For the text-containing cell, return its midpoint in (X, Y) coordinate format. 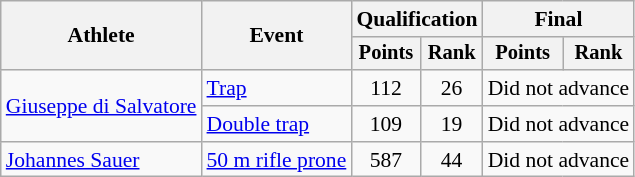
19 (452, 124)
Final (559, 19)
Trap (277, 88)
Double trap (277, 124)
Qualification (416, 19)
112 (386, 88)
Event (277, 36)
109 (386, 124)
Giuseppe di Salvatore (102, 106)
26 (452, 88)
Athlete (102, 36)
